Scan for the cell matching the given text and deliver its [X, Y] coordinate at center. 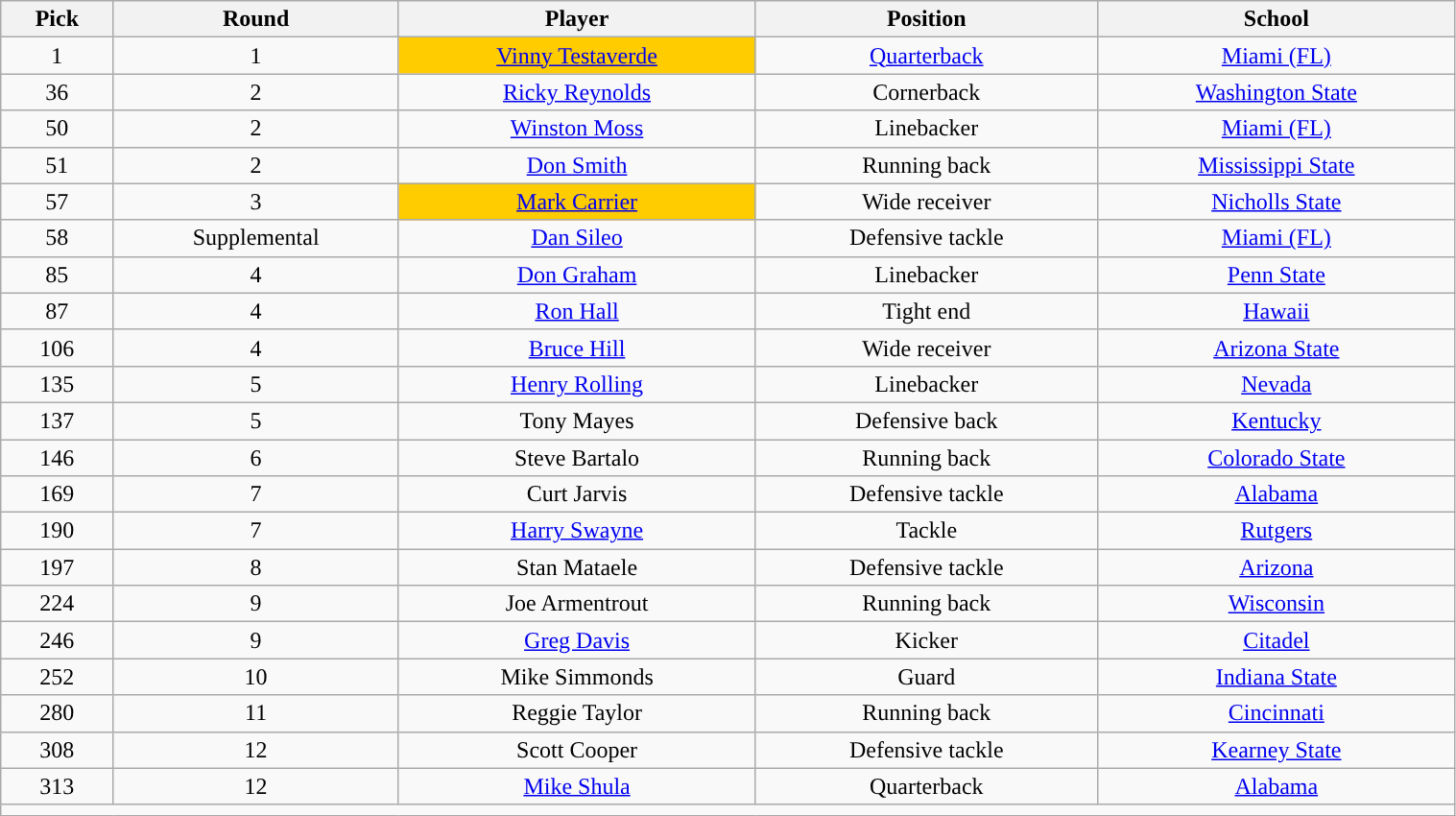
Nevada [1277, 384]
Cincinnati [1277, 713]
Nicholls State [1277, 202]
Citadel [1277, 640]
Mike Shula [577, 786]
Don Smith [577, 165]
85 [58, 275]
10 [255, 677]
School [1277, 19]
Washington State [1277, 92]
Ron Hall [577, 311]
Colorado State [1277, 458]
87 [58, 311]
246 [58, 640]
Mark Carrier [577, 202]
Curt Jarvis [577, 494]
Harry Swayne [577, 531]
11 [255, 713]
106 [58, 348]
51 [58, 165]
Ricky Reynolds [577, 92]
Indiana State [1277, 677]
Mississippi State [1277, 165]
197 [58, 567]
Kicker [927, 640]
Mike Simmonds [577, 677]
Arizona [1277, 567]
Rutgers [1277, 531]
Vinny Testaverde [577, 56]
58 [58, 238]
Tight end [927, 311]
135 [58, 384]
Don Graham [577, 275]
Guard [927, 677]
Dan Sileo [577, 238]
3 [255, 202]
Position [927, 19]
Kearney State [1277, 750]
50 [58, 129]
Defensive back [927, 420]
169 [58, 494]
Joe Armentrout [577, 604]
Round [255, 19]
Greg Davis [577, 640]
Tackle [927, 531]
Supplemental [255, 238]
Player [577, 19]
252 [58, 677]
Penn State [1277, 275]
308 [58, 750]
Scott Cooper [577, 750]
137 [58, 420]
313 [58, 786]
190 [58, 531]
280 [58, 713]
57 [58, 202]
Bruce Hill [577, 348]
224 [58, 604]
Tony Mayes [577, 420]
Henry Rolling [577, 384]
Hawaii [1277, 311]
Winston Moss [577, 129]
Stan Mataele [577, 567]
6 [255, 458]
Wisconsin [1277, 604]
Cornerback [927, 92]
36 [58, 92]
Arizona State [1277, 348]
Reggie Taylor [577, 713]
8 [255, 567]
Pick [58, 19]
146 [58, 458]
Kentucky [1277, 420]
Steve Bartalo [577, 458]
